For the text-containing cell, return its midpoint in [X, Y] coordinate format. 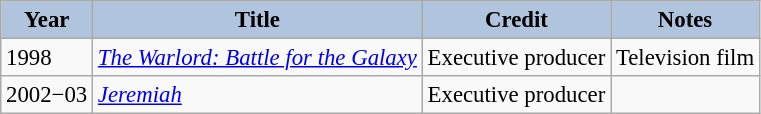
2002−03 [47, 95]
1998 [47, 58]
Title [258, 20]
Notes [686, 20]
Television film [686, 58]
Jeremiah [258, 95]
Year [47, 20]
Credit [516, 20]
The Warlord: Battle for the Galaxy [258, 58]
